Identify which cell holds the provided text, then report its (X, Y) central coordinate. 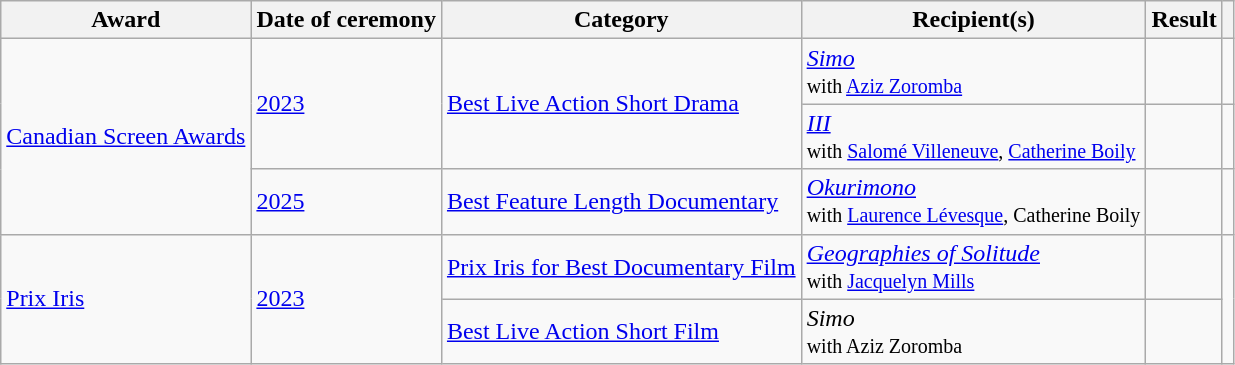
Date of ceremony (346, 20)
Category (621, 20)
IIIwith Salomé Villeneuve, Catherine Boily (974, 136)
Canadian Screen Awards (126, 136)
Result (1184, 20)
Geographies of Solitudewith Jacquelyn Mills (974, 266)
2025 (346, 202)
Okurimonowith Laurence Lévesque, Catherine Boily (974, 202)
Prix Iris for Best Documentary Film (621, 266)
Best Feature Length Documentary (621, 202)
Best Live Action Short Film (621, 332)
Best Live Action Short Drama (621, 104)
Award (126, 20)
Recipient(s) (974, 20)
Prix Iris (126, 299)
